Provide the [X, Y] coordinate of the cell's center where the given text is located.  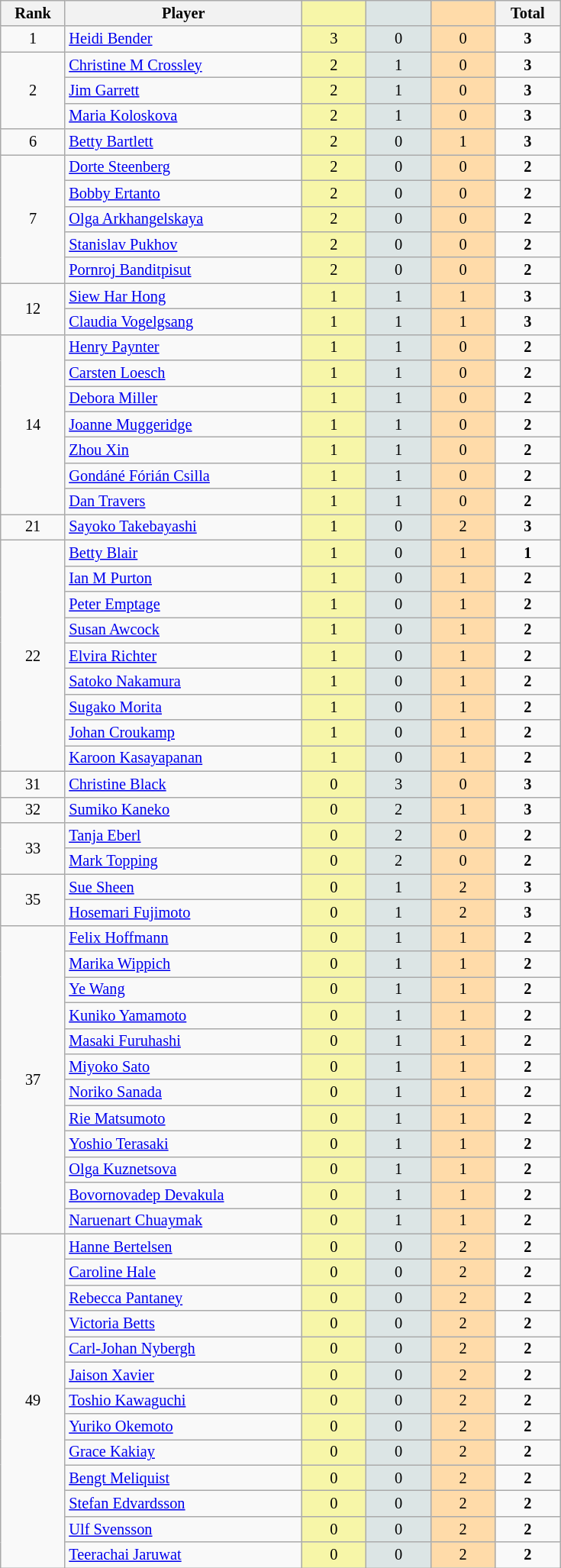
Maria Koloskova [183, 116]
Debora Miller [183, 398]
Grace Kakiay [183, 1452]
6 [34, 142]
Ulf Svensson [183, 1529]
Jim Garrett [183, 90]
Felix Hoffmann [183, 938]
Claudia Vogelgsang [183, 321]
Sue Sheen [183, 887]
Player [183, 13]
Rank [34, 13]
31 [34, 784]
37 [34, 1079]
Tanja Eberl [183, 835]
Sugako Morita [183, 707]
Sumiko Kaneko [183, 810]
Jaison Xavier [183, 1375]
32 [34, 810]
Pornroj Banditpisut [183, 270]
Victoria Betts [183, 1324]
Dan Travers [183, 502]
Naruenart Chuaymak [183, 1221]
Olga Kuznetsova [183, 1170]
Yuriko Okemoto [183, 1426]
Carl-Johan Nybergh [183, 1349]
Caroline Hale [183, 1273]
Total [528, 13]
Toshio Kawaguchi [183, 1401]
14 [34, 424]
Dorte Steenberg [183, 167]
Bengt Meliquist [183, 1478]
Siew Har Hong [183, 296]
Kuniko Yamamoto [183, 1015]
Hosemari Fujimoto [183, 912]
Zhou Xin [183, 450]
Betty Bartlett [183, 142]
Mark Topping [183, 861]
Elvira Richter [183, 656]
Christine M Crossley [183, 65]
Peter Emptage [183, 604]
Teerachai Jaruwat [183, 1555]
Satoko Nakamura [183, 681]
Karoon Kasayapanan [183, 758]
22 [34, 655]
Rie Matsumoto [183, 1118]
Betty Blair [183, 553]
33 [34, 847]
35 [34, 899]
Johan Croukamp [183, 733]
Bovornovadep Devakula [183, 1195]
Heidi Bender [183, 39]
21 [34, 527]
Hanne Bertelsen [183, 1247]
Stefan Edvardsson [183, 1503]
Miyoko Sato [183, 1066]
Bobby Ertanto [183, 193]
Rebecca Pantaney [183, 1298]
Carsten Loesch [183, 373]
Marika Wippich [183, 964]
Olga Arkhangelskaya [183, 219]
49 [34, 1401]
Susan Awcock [183, 630]
Sayoko Takebayashi [183, 527]
Christine Black [183, 784]
7 [34, 218]
Joanne Muggeridge [183, 424]
Ye Wang [183, 989]
Gondáné Fórián Csilla [183, 476]
Masaki Furuhashi [183, 1041]
Henry Paynter [183, 347]
Stanislav Pukhov [183, 244]
Ian M Purton [183, 579]
Noriko Sanada [183, 1092]
12 [34, 308]
Yoshio Terasaki [183, 1144]
